Return the [X, Y] coordinate for the center point of the cell that contains the specified text.  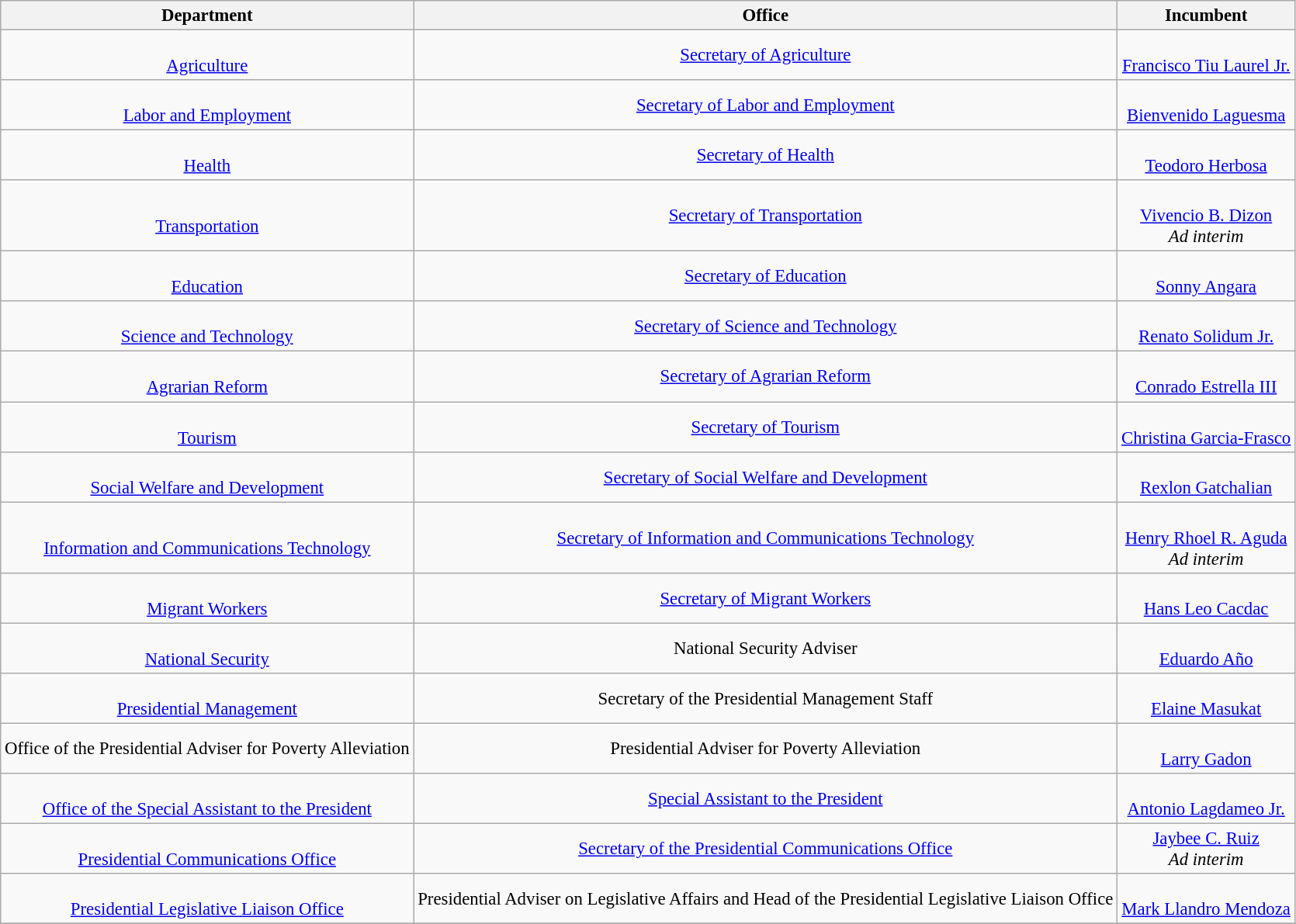
Science and Technology [207, 326]
Office of the Special Assistant to the President [207, 799]
Antonio Lagdameo Jr. [1206, 799]
Hans Leo Cacdac [1206, 597]
Vivencio B. DizonAd interim [1206, 216]
Presidential Adviser on Legislative Affairs and Head of the Presidential Legislative Liaison Office [765, 898]
Secretary of Transportation [765, 216]
Secretary of Agriculture [765, 56]
Renato Solidum Jr. [1206, 326]
Health [207, 155]
Secretary of Information and Communications Technology [765, 538]
Education [207, 276]
Secretary of Education [765, 276]
Rexlon Gatchalian [1206, 476]
Henry Rhoel R. Aguda Ad interim [1206, 538]
Office of the Presidential Adviser for Poverty Alleviation [207, 748]
Secretary of the Presidential Communications Office [765, 849]
Agrarian Reform [207, 377]
Secretary of Labor and Employment [765, 106]
National Security Adviser [765, 649]
Jaybee C. Ruiz Ad interim [1206, 849]
National Security [207, 649]
Office [765, 16]
Department [207, 16]
Mark Llandro Mendoza [1206, 898]
Secretary of Social Welfare and Development [765, 476]
Bienvenido Laguesma [1206, 106]
Secretary of the Presidential Management Staff [765, 698]
Conrado Estrella III [1206, 377]
Secretary of Tourism [765, 427]
Information and Communications Technology [207, 538]
Presidential Legislative Liaison Office [207, 898]
Labor and Employment [207, 106]
Secretary of Health [765, 155]
Christina Garcia-Frasco [1206, 427]
Presidential Adviser for Poverty Alleviation [765, 748]
Social Welfare and Development [207, 476]
Transportation [207, 216]
Teodoro Herbosa [1206, 155]
Incumbent [1206, 16]
Presidential Communications Office [207, 849]
Agriculture [207, 56]
Tourism [207, 427]
Presidential Management [207, 698]
Elaine Masukat [1206, 698]
Special Assistant to the President [765, 799]
Secretary of Migrant Workers [765, 597]
Eduardo Año [1206, 649]
Migrant Workers [207, 597]
Larry Gadon [1206, 748]
Francisco Tiu Laurel Jr. [1206, 56]
Secretary of Science and Technology [765, 326]
Secretary of Agrarian Reform [765, 377]
Sonny Angara [1206, 276]
